Capture the cell that displays the provided text and extract its (x, y) central coordinate. 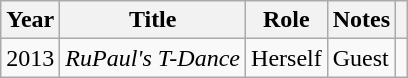
Guest (361, 58)
Year (30, 20)
RuPaul's T-Dance (153, 58)
2013 (30, 58)
Title (153, 20)
Herself (287, 58)
Notes (361, 20)
Role (287, 20)
